Search for the cell housing the specified text and yield its (x, y) center coordinate. 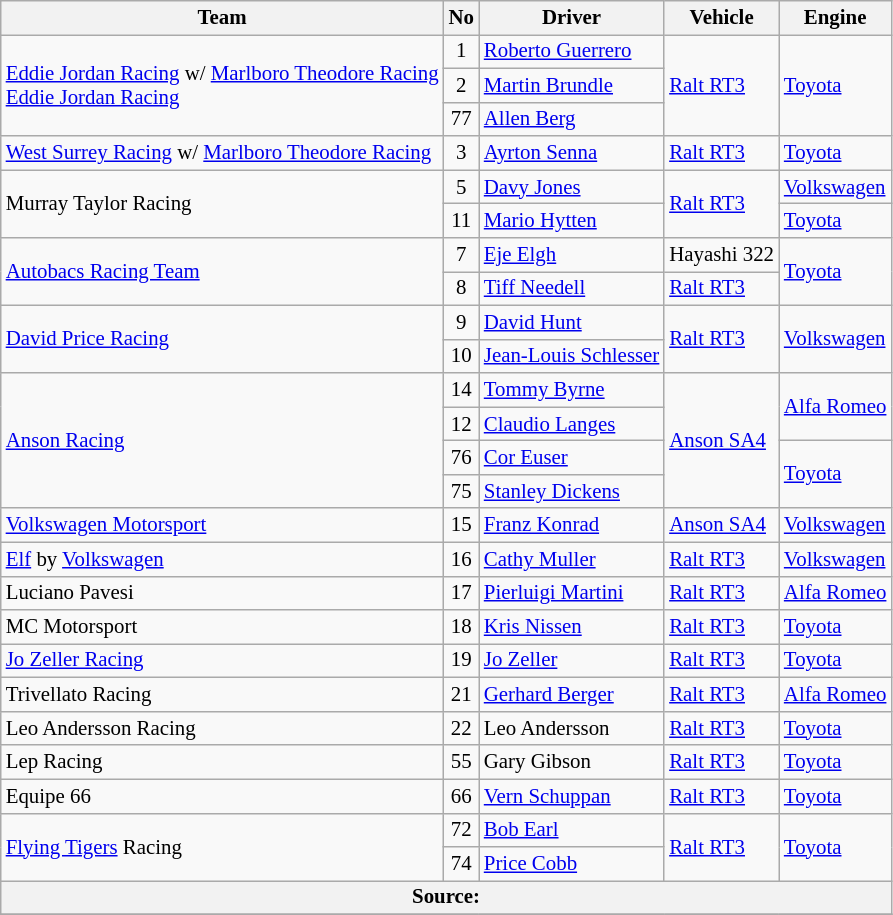
2 (462, 85)
Eje Elgh (572, 255)
Vern Schuppan (572, 796)
Murray Taylor Racing (222, 204)
Mario Hytten (572, 221)
Gerhard Berger (572, 695)
1 (462, 51)
David Hunt (572, 322)
Jean-Louis Schlesser (572, 356)
Price Cobb (572, 864)
Cor Euser (572, 458)
75 (462, 491)
Hayashi 322 (722, 255)
Pierluigi Martini (572, 593)
21 (462, 695)
Leo Andersson Racing (222, 728)
Source: (446, 898)
Flying Tigers Racing (222, 847)
Stanley Dickens (572, 491)
Jo Zeller Racing (222, 661)
16 (462, 559)
Lep Racing (222, 762)
72 (462, 830)
19 (462, 661)
Leo Andersson (572, 728)
Autobacs Racing Team (222, 272)
No (462, 18)
12 (462, 424)
Martin Brundle (572, 85)
Claudio Langes (572, 424)
Tiff Needell (572, 288)
Team (222, 18)
3 (462, 153)
West Surrey Racing w/ Marlboro Theodore Racing (222, 153)
Jo Zeller (572, 661)
Gary Gibson (572, 762)
7 (462, 255)
18 (462, 627)
8 (462, 288)
66 (462, 796)
Engine (835, 18)
Franz Konrad (572, 525)
Allen Berg (572, 119)
14 (462, 390)
Driver (572, 18)
Vehicle (722, 18)
Kris Nissen (572, 627)
74 (462, 864)
22 (462, 728)
5 (462, 187)
Tommy Byrne (572, 390)
77 (462, 119)
Cathy Muller (572, 559)
Equipe 66 (222, 796)
Trivellato Racing (222, 695)
Ayrton Senna (572, 153)
Roberto Guerrero (572, 51)
17 (462, 593)
9 (462, 322)
55 (462, 762)
Davy Jones (572, 187)
Anson Racing (222, 440)
David Price Racing (222, 339)
15 (462, 525)
Eddie Jordan Racing w/ Marlboro Theodore Racing Eddie Jordan Racing (222, 85)
10 (462, 356)
Luciano Pavesi (222, 593)
76 (462, 458)
MC Motorsport (222, 627)
Elf by Volkswagen (222, 559)
Volkswagen Motorsport (222, 525)
11 (462, 221)
Bob Earl (572, 830)
